Identify which cell holds the provided text, then report its (X, Y) central coordinate. 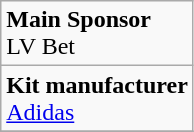
Main Sponsor LV Bet (98, 34)
Kit manufacturer Adidas (98, 98)
